Extract the [x, y] coordinate from the center of the cell holding the provided text.  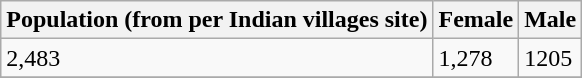
Female [476, 20]
Population (from per Indian villages site) [217, 20]
1205 [550, 58]
2,483 [217, 58]
Male [550, 20]
1,278 [476, 58]
